From the cell containing the given text, extract its center point as (X, Y) coordinate. 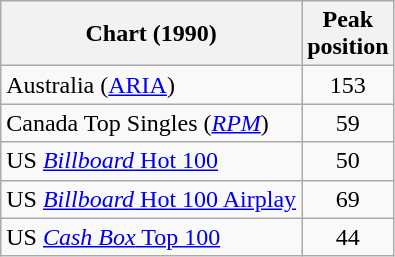
59 (348, 123)
US Billboard Hot 100 Airplay (152, 199)
US Cash Box Top 100 (152, 237)
69 (348, 199)
Chart (1990) (152, 34)
US Billboard Hot 100 (152, 161)
Australia (ARIA) (152, 85)
Peakposition (348, 34)
153 (348, 85)
Canada Top Singles (RPM) (152, 123)
44 (348, 237)
50 (348, 161)
